Pinpoint the cell where the given text exists, returning its [X, Y] midpoint coordinate. 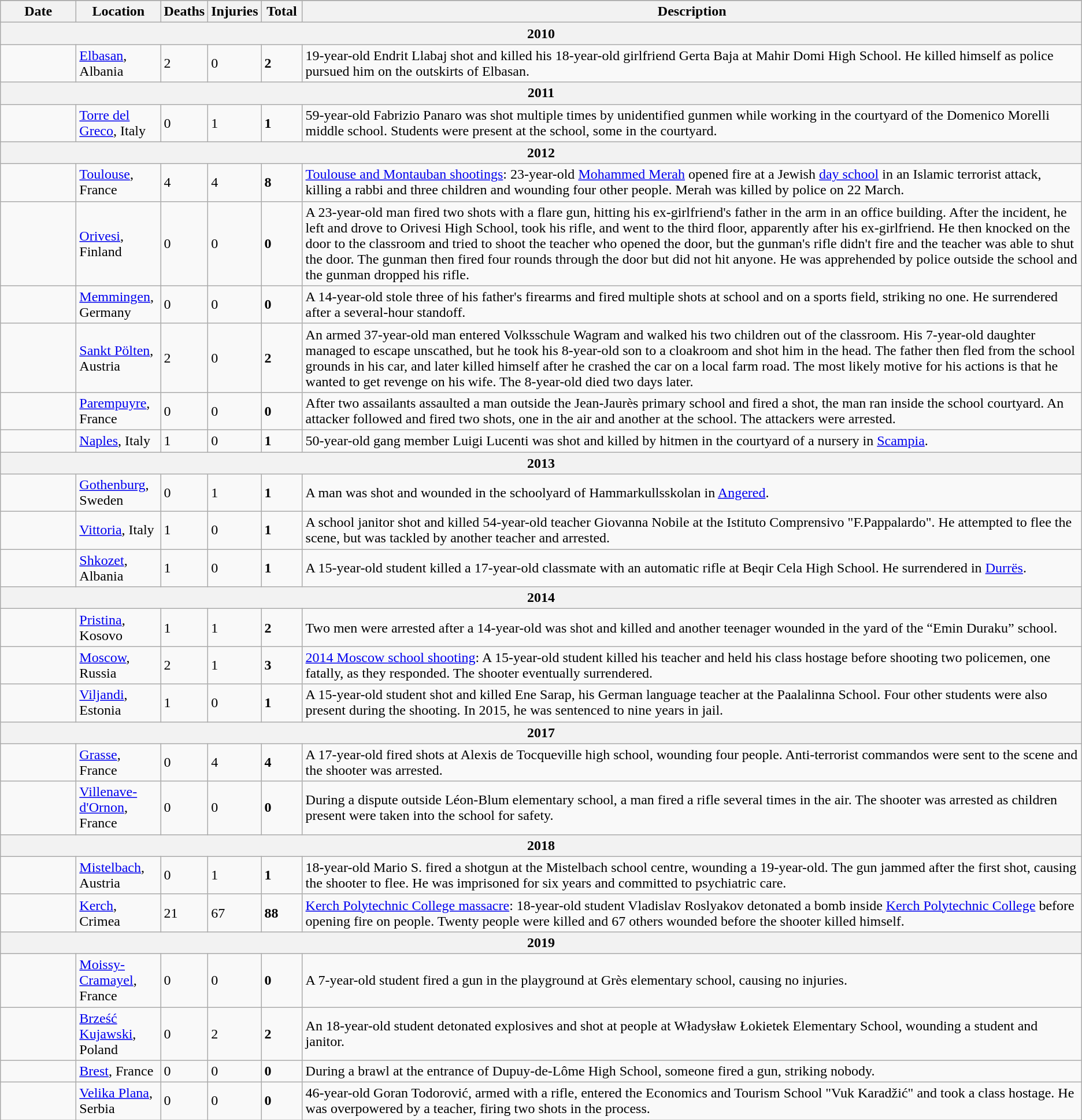
Description [692, 12]
Parempuyre, France [118, 411]
Mistelbach, Austria [118, 875]
A man was shot and wounded in the schoolyard of Hammarkullsskolan in Angered. [692, 493]
Injuries [235, 12]
3 [282, 665]
67 [235, 912]
2019 [541, 942]
Gothenburg, Sweden [118, 493]
50-year-old gang member Luigi Lucenti was shot and killed by hitmen in the courtyard of a nursery in Scampia. [692, 441]
Moissy-Cramayel, France [118, 980]
Torre del Greco, Italy [118, 123]
Two men were arrested after a 14-year-old was shot and killed and another teenager wounded in the yard of the “Emin Duraku” school. [692, 628]
Deaths [184, 12]
Kerch, Crimea [118, 912]
2012 [541, 153]
Memmingen, Germany [118, 304]
Orivesi, Finland [118, 243]
Grasse, France [118, 762]
21 [184, 912]
2011 [541, 93]
A 15-year-old student killed a 17-year-old classmate with an automatic rifle at Beqir Cela High School. He surrendered in Durrës. [692, 568]
88 [282, 912]
An 18-year-old student detonated explosives and shot at people at Władysław Łokietek Elementary School, wounding a student and janitor. [692, 1034]
2018 [541, 845]
Pristina, Kosovo [118, 628]
2013 [541, 463]
2010 [541, 34]
A 7-year-old student fired a gun in the playground at Grès elementary school, causing no injuries. [692, 980]
Date [38, 12]
2017 [541, 733]
Brest, France [118, 1071]
Elbasan, Albania [118, 64]
Toulouse, France [118, 183]
Moscow, Russia [118, 665]
8 [282, 183]
Location [118, 12]
During a brawl at the entrance of Dupuy-de-Lôme High School, someone fired a gun, striking nobody. [692, 1071]
Velika Plana, Serbia [118, 1101]
2014 [541, 598]
Total [282, 12]
Naples, Italy [118, 441]
Villenave-d'Ornon, France [118, 808]
Vittoria, Italy [118, 531]
Viljandi, Estonia [118, 703]
Brześć Kujawski, Poland [118, 1034]
Shkozet, Albania [118, 568]
Sankt Pölten, Austria [118, 357]
